Pinpoint the cell where the given text exists, returning its [x, y] midpoint coordinate. 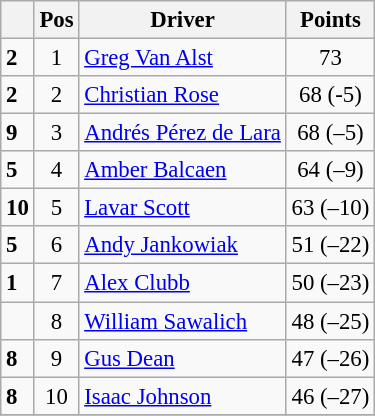
48 (–25) [330, 321]
William Sawalich [182, 321]
Isaac Johnson [182, 396]
73 [330, 58]
Christian Rose [182, 95]
Andy Jankowiak [182, 245]
64 (–9) [330, 170]
3 [56, 133]
63 (–10) [330, 208]
51 (–22) [330, 245]
Gus Dean [182, 358]
Alex Clubb [182, 283]
Points [330, 20]
Andrés Pérez de Lara [182, 133]
7 [56, 283]
46 (–27) [330, 396]
68 (–5) [330, 133]
4 [56, 170]
50 (–23) [330, 283]
6 [56, 245]
Greg Van Alst [182, 58]
Amber Balcaen [182, 170]
Driver [182, 20]
47 (–26) [330, 358]
Lavar Scott [182, 208]
68 (-5) [330, 95]
Pos [56, 20]
